Capture the cell that displays the provided text and extract its [x, y] central coordinate. 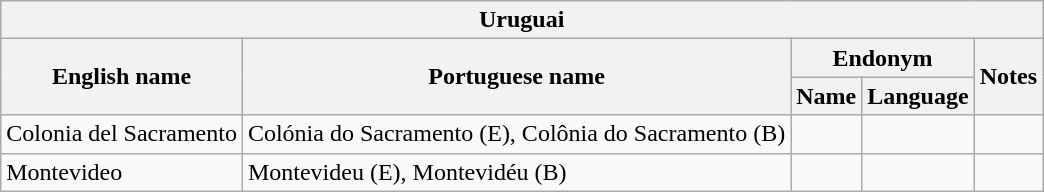
Language [918, 96]
Montevideo [122, 172]
Uruguai [522, 20]
Name [826, 96]
Colónia do Sacramento (E), Colônia do Sacramento (B) [516, 134]
Colonia del Sacramento [122, 134]
Portuguese name [516, 77]
Notes [1008, 77]
Endonym [882, 58]
English name [122, 77]
Montevideu (E), Montevidéu (B) [516, 172]
